From the cell containing the given text, extract its center point as (X, Y) coordinate. 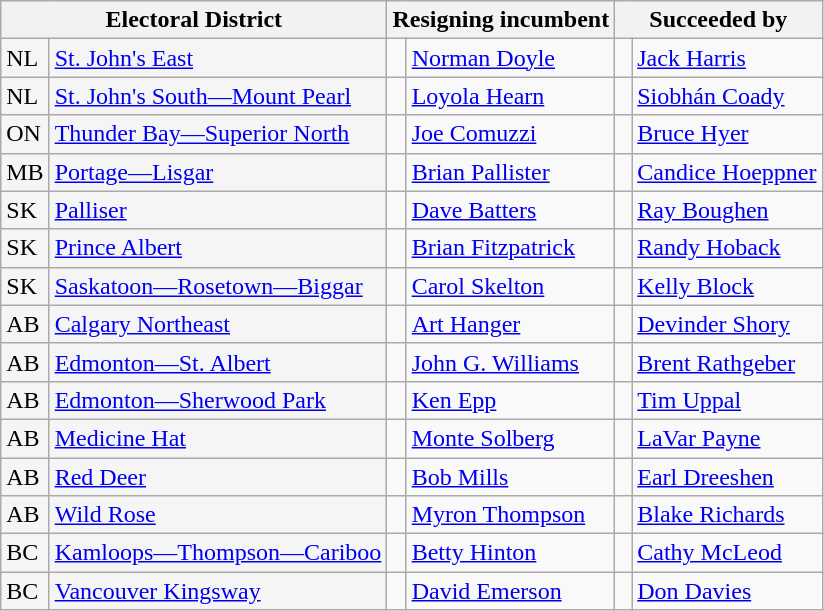
John G. Williams (510, 362)
Cathy McLeod (727, 553)
Ray Boughen (727, 210)
Betty Hinton (510, 553)
Randy Hoback (727, 248)
Carol Skelton (510, 286)
Monte Solberg (510, 438)
Myron Thompson (510, 515)
Blake Richards (727, 515)
Vancouver Kingsway (218, 591)
Brian Pallister (510, 172)
Resigning incumbent (501, 20)
Prince Albert (218, 248)
Portage—Lisgar (218, 172)
Kelly Block (727, 286)
Edmonton—St. Albert (218, 362)
Ken Epp (510, 400)
Siobhán Coady (727, 96)
Kamloops—Thompson—Cariboo (218, 553)
Earl Dreeshen (727, 477)
Candice Hoeppner (727, 172)
Loyola Hearn (510, 96)
Saskatoon—Rosetown—Biggar (218, 286)
Don Davies (727, 591)
Edmonton—Sherwood Park (218, 400)
St. John's South—Mount Pearl (218, 96)
Dave Batters (510, 210)
Succeeded by (718, 20)
Art Hanger (510, 324)
Bob Mills (510, 477)
Devinder Shory (727, 324)
Jack Harris (727, 58)
ON (25, 134)
Electoral District (194, 20)
David Emerson (510, 591)
Brian Fitzpatrick (510, 248)
Medicine Hat (218, 438)
Tim Uppal (727, 400)
Palliser (218, 210)
Calgary Northeast (218, 324)
Norman Doyle (510, 58)
Bruce Hyer (727, 134)
Brent Rathgeber (727, 362)
Joe Comuzzi (510, 134)
Red Deer (218, 477)
Wild Rose (218, 515)
LaVar Payne (727, 438)
MB (25, 172)
St. John's East (218, 58)
Thunder Bay—Superior North (218, 134)
